Return the (x, y) coordinate for the center point of the cell that contains the specified text.  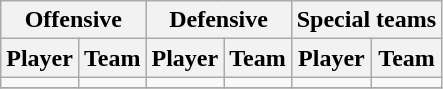
Defensive (218, 20)
Special teams (366, 20)
Offensive (74, 20)
